Extract the (x, y) coordinate from the center of the cell holding the provided text.  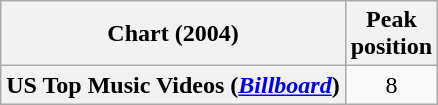
8 (391, 85)
Peakposition (391, 34)
Chart (2004) (173, 34)
US Top Music Videos (Billboard) (173, 85)
